Output the (x, y) coordinate of the center of the cell containing the given text.  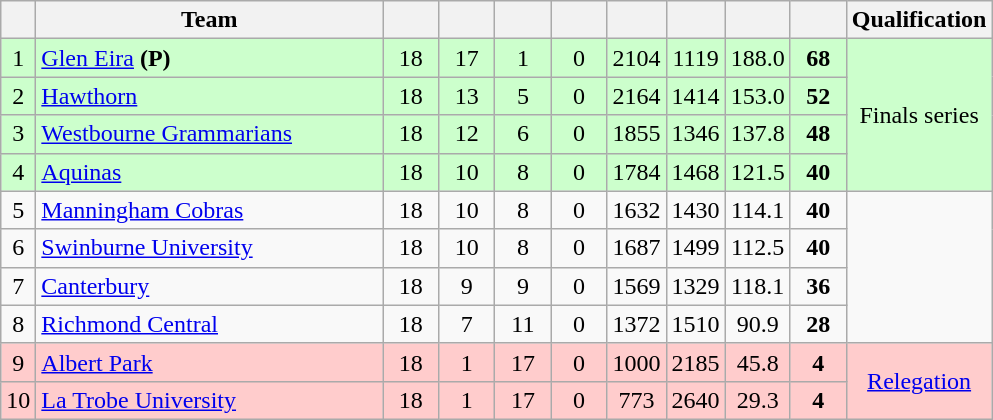
2164 (636, 96)
1632 (636, 210)
2104 (636, 58)
Glen Eira (P) (210, 58)
68 (818, 58)
1499 (696, 248)
188.0 (758, 58)
118.1 (758, 286)
1784 (636, 172)
Manningham Cobras (210, 210)
153.0 (758, 96)
Westbourne Grammarians (210, 134)
1000 (636, 362)
52 (818, 96)
12 (467, 134)
1468 (696, 172)
1346 (696, 134)
773 (636, 400)
1430 (696, 210)
29.3 (758, 400)
Qualification (919, 20)
48 (818, 134)
1372 (636, 324)
Swinburne University (210, 248)
Hawthorn (210, 96)
1414 (696, 96)
2185 (696, 362)
36 (818, 286)
La Trobe University (210, 400)
2 (18, 96)
11 (523, 324)
90.9 (758, 324)
45.8 (758, 362)
3 (18, 134)
28 (818, 324)
114.1 (758, 210)
Relegation (919, 381)
1855 (636, 134)
Finals series (919, 115)
Aquinas (210, 172)
2640 (696, 400)
1687 (636, 248)
Team (210, 20)
1119 (696, 58)
1329 (696, 286)
137.8 (758, 134)
Albert Park (210, 362)
121.5 (758, 172)
Richmond Central (210, 324)
Canterbury (210, 286)
1569 (636, 286)
1510 (696, 324)
112.5 (758, 248)
13 (467, 96)
